Detect which cell encompasses the target text, then output its (X, Y) center coordinate. 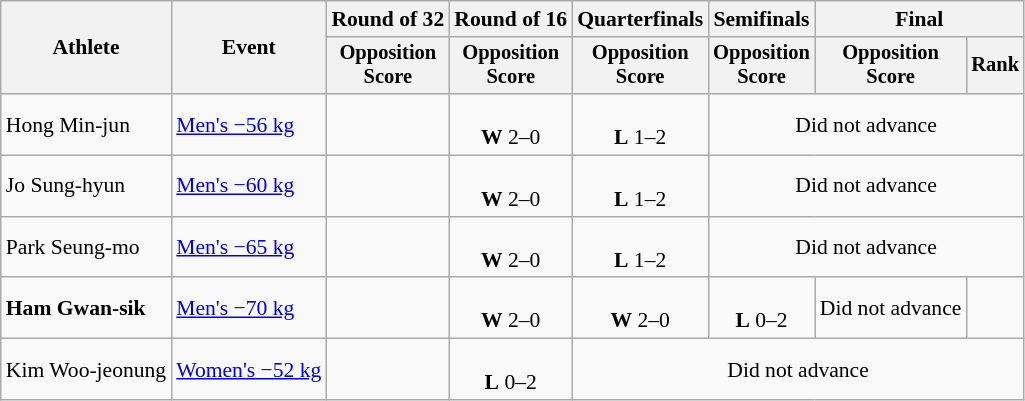
Final (920, 19)
Hong Min-jun (86, 124)
Round of 32 (388, 19)
Round of 16 (510, 19)
Event (248, 48)
Men's −65 kg (248, 248)
Ham Gwan-sik (86, 308)
Athlete (86, 48)
Kim Woo-jeonung (86, 370)
Men's −56 kg (248, 124)
Park Seung-mo (86, 248)
Men's −60 kg (248, 186)
Rank (995, 66)
Men's −70 kg (248, 308)
Jo Sung-hyun (86, 186)
Women's −52 kg (248, 370)
Quarterfinals (640, 19)
Semifinals (762, 19)
